Scan for the cell matching the given text and deliver its (X, Y) coordinate at center. 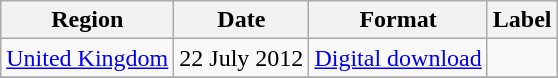
22 July 2012 (242, 58)
United Kingdom (88, 58)
Region (88, 20)
Label (522, 20)
Digital download (398, 58)
Date (242, 20)
Format (398, 20)
